Search for the cell housing the specified text and yield its (X, Y) center coordinate. 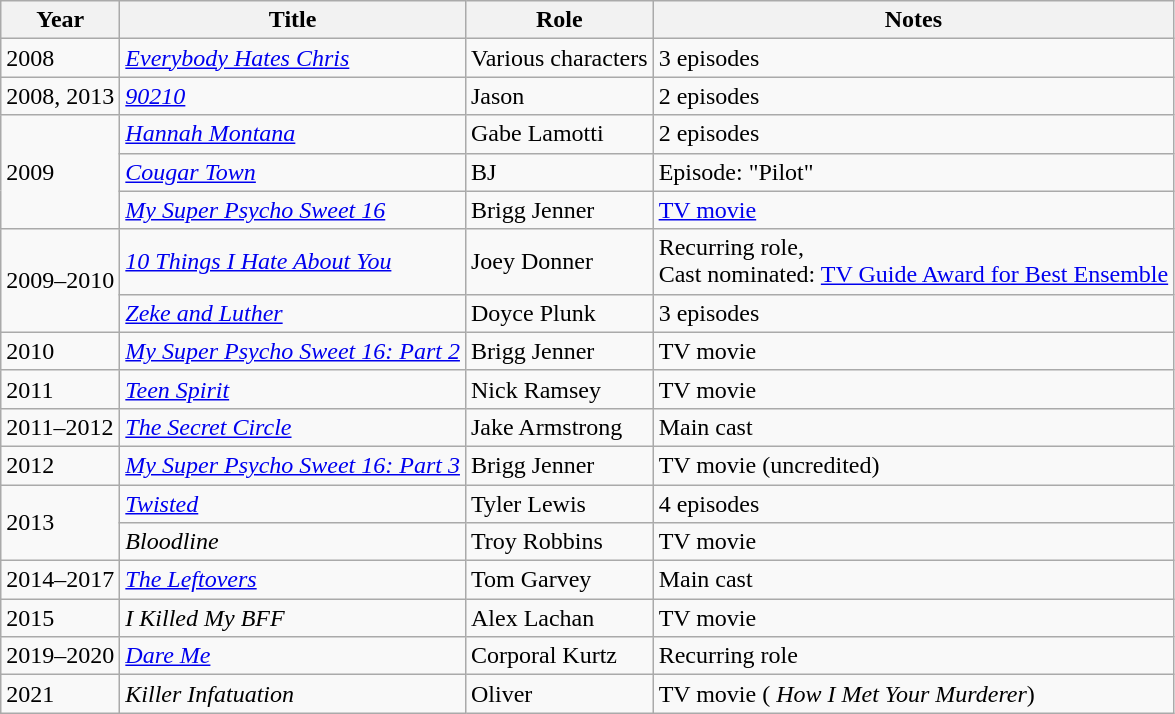
Tom Garvey (559, 580)
I Killed My BFF (293, 618)
Episode: "Pilot" (914, 172)
2019–2020 (60, 656)
2013 (60, 522)
Role (559, 20)
Dare Me (293, 656)
TV movie ( How I Met Your Murderer) (914, 694)
2011–2012 (60, 427)
2008, 2013 (60, 96)
Notes (914, 20)
Oliver (559, 694)
Hannah Montana (293, 134)
Teen Spirit (293, 389)
Jake Armstrong (559, 427)
4 episodes (914, 503)
Killer Infatuation (293, 694)
Jason (559, 96)
90210 (293, 96)
My Super Psycho Sweet 16: Part 2 (293, 351)
2009–2010 (60, 280)
2012 (60, 465)
Joey Donner (559, 262)
Bloodline (293, 542)
Troy Robbins (559, 542)
2015 (60, 618)
2009 (60, 172)
Tyler Lewis (559, 503)
The Leftovers (293, 580)
2008 (60, 58)
Title (293, 20)
Everybody Hates Chris (293, 58)
2014–2017 (60, 580)
Corporal Kurtz (559, 656)
Nick Ramsey (559, 389)
Doyce Plunk (559, 313)
My Super Psycho Sweet 16: Part 3 (293, 465)
10 Things I Hate About You (293, 262)
Recurring role (914, 656)
The Secret Circle (293, 427)
BJ (559, 172)
Alex Lachan (559, 618)
2011 (60, 389)
Recurring role,Cast nominated: TV Guide Award for Best Ensemble (914, 262)
Cougar Town (293, 172)
Year (60, 20)
2021 (60, 694)
TV movie (uncredited) (914, 465)
Various characters (559, 58)
Zeke and Luther (293, 313)
My Super Psycho Sweet 16 (293, 210)
Twisted (293, 503)
2010 (60, 351)
Gabe Lamotti (559, 134)
